Extract the [X, Y] coordinate from the center of the cell holding the provided text.  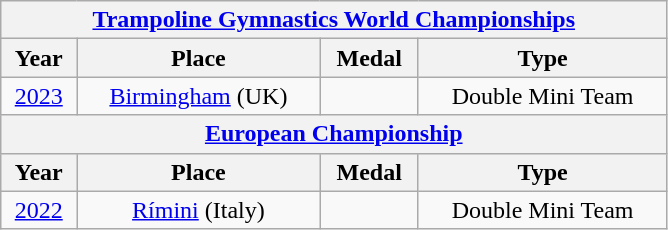
European Championship [334, 134]
2023 [39, 96]
Rímini (Italy) [198, 210]
Trampoline Gymnastics World Championships [334, 20]
2022 [39, 210]
Birmingham (UK) [198, 96]
